Output the (X, Y) coordinate of the center of the cell containing the given text.  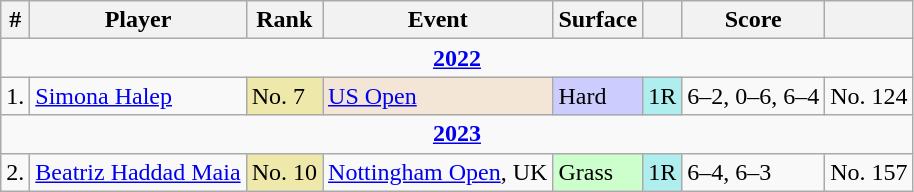
Rank (284, 20)
Surface (598, 20)
2023 (457, 134)
Player (138, 20)
Nottingham Open, UK (438, 172)
No. 124 (869, 96)
Grass (598, 172)
No. 157 (869, 172)
Simona Halep (138, 96)
1. (16, 96)
# (16, 20)
Event (438, 20)
6–4, 6–3 (754, 172)
6–2, 0–6, 6–4 (754, 96)
US Open (438, 96)
Hard (598, 96)
No. 7 (284, 96)
2. (16, 172)
Beatriz Haddad Maia (138, 172)
Score (754, 20)
2022 (457, 58)
No. 10 (284, 172)
